For the text-containing cell, return its midpoint in (X, Y) coordinate format. 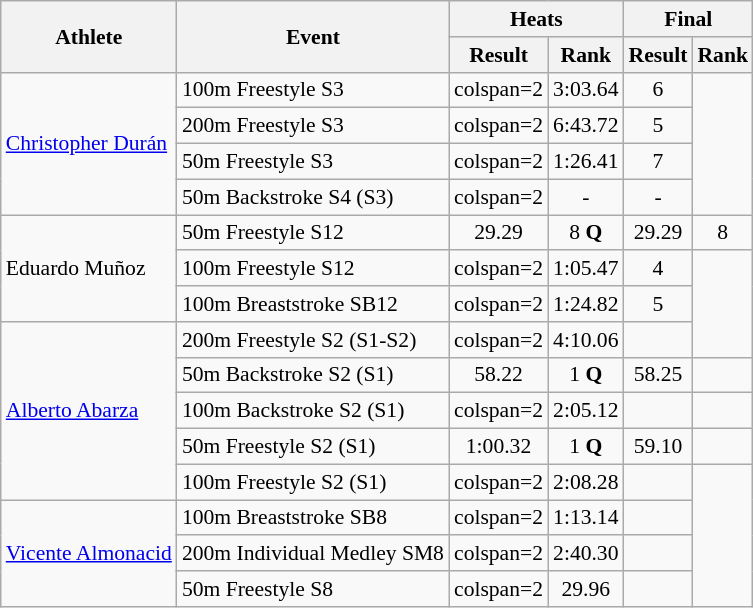
8 Q (586, 233)
100m Breaststroke SB12 (313, 304)
200m Freestyle S3 (313, 126)
100m Backstroke S2 (S1) (313, 411)
200m Individual Medley SM8 (313, 554)
7 (658, 162)
Event (313, 36)
4 (658, 269)
Heats (536, 19)
Christopher Durán (89, 143)
8 (722, 233)
29.96 (586, 589)
6:43.72 (586, 126)
50m Freestyle S8 (313, 589)
100m Freestyle S3 (313, 90)
59.10 (658, 447)
2:05.12 (586, 411)
50m Freestyle S2 (S1) (313, 447)
200m Freestyle S2 (S1-S2) (313, 340)
Athlete (89, 36)
50m Backstroke S4 (S3) (313, 197)
1:13.14 (586, 518)
100m Breaststroke SB8 (313, 518)
50m Backstroke S2 (S1) (313, 375)
Vicente Almonacid (89, 554)
Alberto Abarza (89, 411)
50m Freestyle S12 (313, 233)
6 (658, 90)
1:05.47 (586, 269)
1:26.41 (586, 162)
3:03.64 (586, 90)
100m Freestyle S12 (313, 269)
58.22 (498, 375)
1:00.32 (498, 447)
Final (688, 19)
4:10.06 (586, 340)
50m Freestyle S3 (313, 162)
2:08.28 (586, 482)
Eduardo Muñoz (89, 268)
2:40.30 (586, 554)
1:24.82 (586, 304)
100m Freestyle S2 (S1) (313, 482)
58.25 (658, 375)
